Extract the (X, Y) coordinate from the center of the cell holding the provided text.  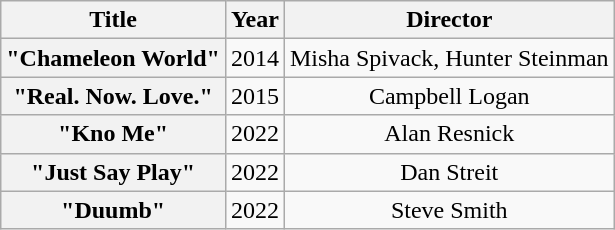
"Chameleon World" (114, 58)
2014 (254, 58)
"Just Say Play" (114, 172)
Alan Resnick (449, 134)
Steve Smith (449, 210)
"Kno Me" (114, 134)
"Real. Now. Love." (114, 96)
Campbell Logan (449, 96)
Dan Streit (449, 172)
Director (449, 20)
Misha Spivack, Hunter Steinman (449, 58)
Year (254, 20)
Title (114, 20)
2015 (254, 96)
"Duumb" (114, 210)
